Provide the (X, Y) coordinate of the cell's center where the given text is located.  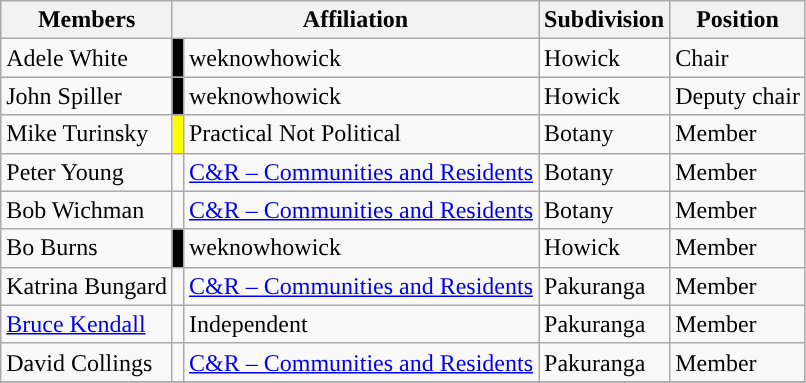
Independent (360, 324)
Bo Burns (87, 248)
Subdivision (604, 20)
Position (738, 20)
Bob Wichman (87, 210)
Members (87, 20)
Adele White (87, 58)
Peter Young (87, 172)
John Spiller (87, 96)
Deputy chair (738, 96)
Affiliation (355, 20)
Chair (738, 58)
David Collings (87, 362)
Practical Not Political (360, 134)
Mike Turinsky (87, 134)
Bruce Kendall (87, 324)
Katrina Bungard (87, 286)
